Detect which cell encompasses the target text, then output its (X, Y) center coordinate. 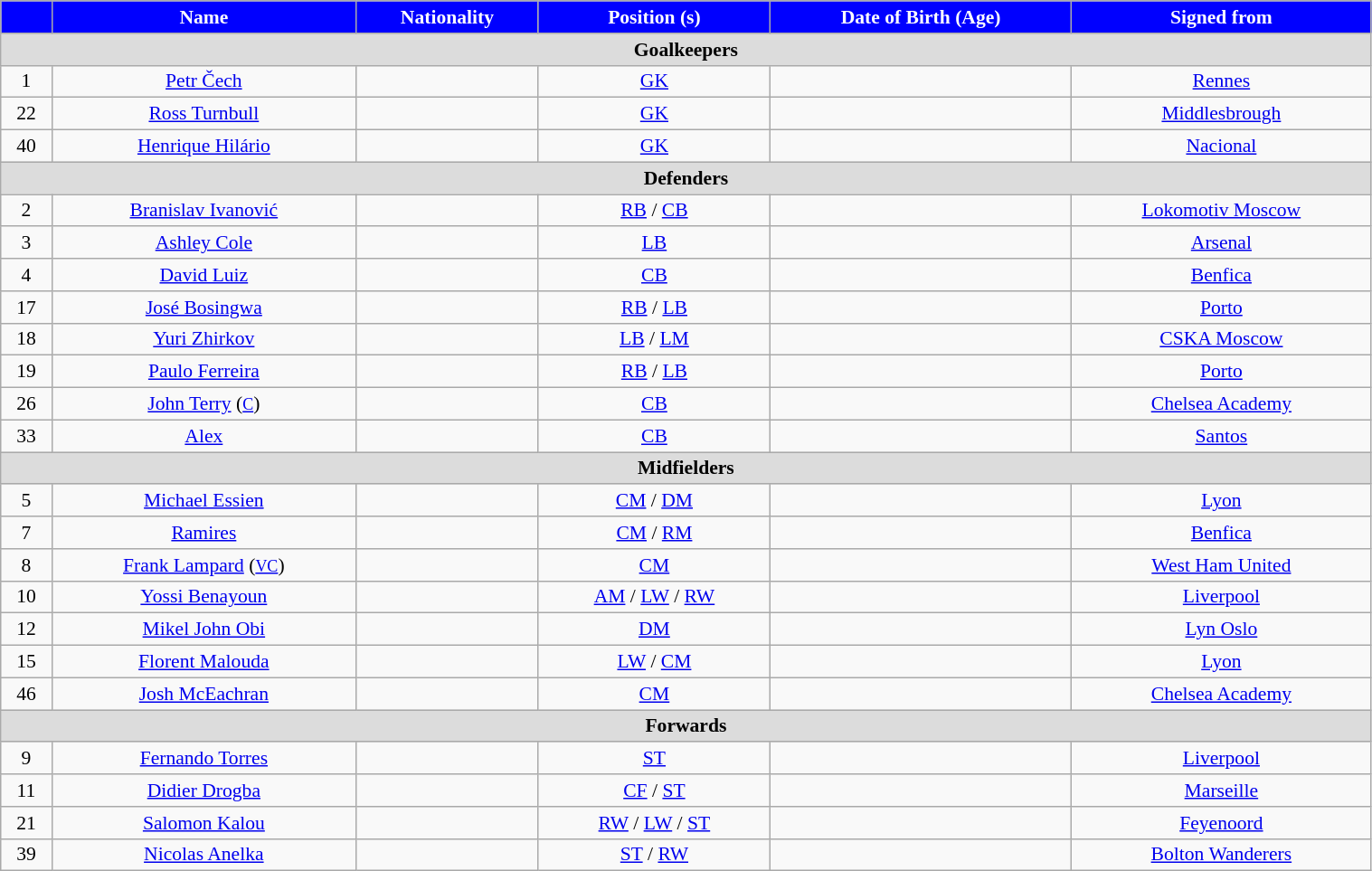
Fernando Torres (203, 759)
19 (27, 372)
Branislav Ivanović (203, 211)
Ramires (203, 533)
ST (654, 759)
33 (27, 436)
LB (654, 243)
Lyn Oslo (1221, 630)
Goalkeepers (686, 50)
Josh McEachran (203, 694)
DM (654, 630)
Signed from (1221, 17)
CM / RM (654, 533)
1 (27, 81)
Nacional (1221, 147)
José Bosingwa (203, 308)
18 (27, 339)
Midfielders (686, 469)
RB / CB (654, 211)
John Terry (C) (203, 404)
17 (27, 308)
Defenders (686, 178)
CSKA Moscow (1221, 339)
Salomon Kalou (203, 823)
10 (27, 597)
Ross Turnbull (203, 114)
Frank Lampard (VC) (203, 565)
22 (27, 114)
Name (203, 17)
LB / LM (654, 339)
Michael Essien (203, 501)
ST / RW (654, 855)
9 (27, 759)
8 (27, 565)
5 (27, 501)
26 (27, 404)
Santos (1221, 436)
Rennes (1221, 81)
Paulo Ferreira (203, 372)
2 (27, 211)
40 (27, 147)
Mikel John Obi (203, 630)
Alex (203, 436)
West Ham United (1221, 565)
12 (27, 630)
Florent Malouda (203, 662)
Feyenoord (1221, 823)
Didier Drogba (203, 791)
46 (27, 694)
CF / ST (654, 791)
11 (27, 791)
3 (27, 243)
Yossi Benayoun (203, 597)
Forwards (686, 726)
Bolton Wanderers (1221, 855)
21 (27, 823)
7 (27, 533)
4 (27, 275)
Position (s) (654, 17)
Marseille (1221, 791)
Nationality (447, 17)
LW / CM (654, 662)
CM / DM (654, 501)
Middlesbrough (1221, 114)
AM / LW / RW (654, 597)
David Luiz (203, 275)
39 (27, 855)
Ashley Cole (203, 243)
Date of Birth (Age) (921, 17)
Arsenal (1221, 243)
RW / LW / ST (654, 823)
Nicolas Anelka (203, 855)
15 (27, 662)
Henrique Hilário (203, 147)
Lokomotiv Moscow (1221, 211)
Yuri Zhirkov (203, 339)
Petr Čech (203, 81)
